Detect which cell encompasses the target text, then output its (X, Y) center coordinate. 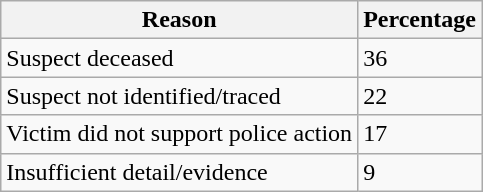
Victim did not support police action (180, 134)
9 (420, 172)
36 (420, 58)
22 (420, 96)
Suspect deceased (180, 58)
Percentage (420, 20)
Suspect not identified/traced (180, 96)
17 (420, 134)
Insufficient detail/evidence (180, 172)
Reason (180, 20)
